Return [X, Y] of the center of cell containing provided text 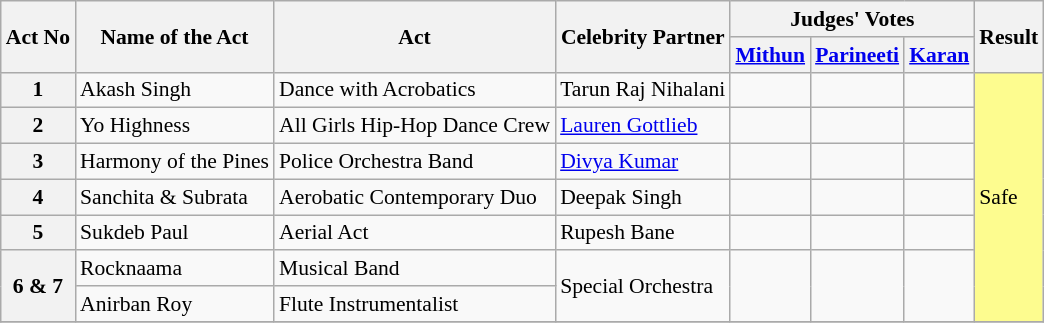
Rocknaama [174, 269]
6 & 7 [38, 286]
Lauren Gottlieb [642, 126]
Judges' Votes [852, 19]
Act No [38, 36]
Yo Highness [174, 126]
2 [38, 126]
Dance with Acrobatics [414, 90]
4 [38, 197]
Parineeti [857, 55]
Akash Singh [174, 90]
Musical Band [414, 269]
Anirban Roy [174, 304]
Mithun [770, 55]
Karan [939, 55]
Rupesh Bane [642, 233]
Special Orchestra [642, 286]
Police Orchestra Band [414, 162]
Harmony of the Pines [174, 162]
5 [38, 233]
Divya Kumar [642, 162]
Aerobatic Contemporary Duo [414, 197]
Celebrity Partner [642, 36]
Name of the Act [174, 36]
Sukdeb Paul [174, 233]
Aerial Act [414, 233]
Deepak Singh [642, 197]
Act [414, 36]
Tarun Raj Nihalani [642, 90]
3 [38, 162]
1 [38, 90]
Safe [1008, 196]
Sanchita & Subrata [174, 197]
Flute Instrumentalist [414, 304]
Result [1008, 36]
All Girls Hip-Hop Dance Crew [414, 126]
